Capture the cell that displays the provided text and extract its [x, y] central coordinate. 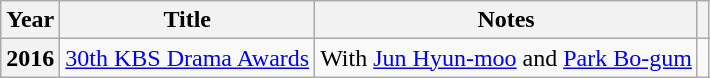
Notes [506, 20]
30th KBS Drama Awards [188, 58]
Title [188, 20]
With Jun Hyun-moo and Park Bo-gum [506, 58]
2016 [30, 58]
Year [30, 20]
